Search for the cell housing the specified text and yield its (X, Y) center coordinate. 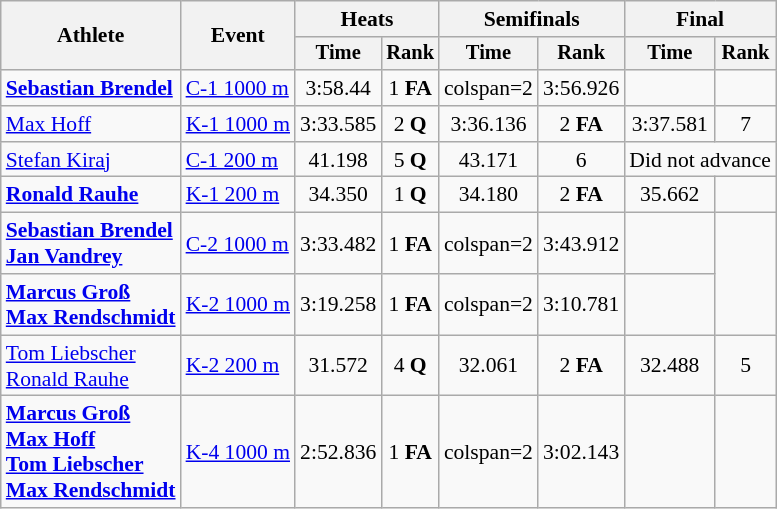
3:33.585 (338, 124)
4 Q (410, 366)
C-1 200 m (238, 160)
2:52.836 (338, 452)
K-2 1000 m (238, 304)
31.572 (338, 366)
Did not advance (700, 160)
Athlete (91, 36)
3:36.136 (488, 124)
C-1 1000 m (238, 88)
35.662 (670, 195)
K-2 200 m (238, 366)
3:19.258 (338, 304)
K-1 200 m (238, 195)
3:58.44 (338, 88)
Marcus GroßMax HoffTom LiebscherMax Rendschmidt (91, 452)
Tom LiebscherRonald Rauhe (91, 366)
Sebastian Brendel (91, 88)
C-2 1000 m (238, 244)
1 Q (410, 195)
Semifinals (532, 19)
2 Q (410, 124)
Marcus GroßMax Rendschmidt (91, 304)
32.488 (670, 366)
7 (746, 124)
32.061 (488, 366)
Event (238, 36)
Heats (367, 19)
6 (581, 160)
K-4 1000 m (238, 452)
Sebastian BrendelJan Vandrey (91, 244)
5 (746, 366)
3:10.781 (581, 304)
3:43.912 (581, 244)
3:56.926 (581, 88)
5 Q (410, 160)
3:02.143 (581, 452)
K-1 1000 m (238, 124)
3:37.581 (670, 124)
Final (700, 19)
43.171 (488, 160)
Ronald Rauhe (91, 195)
Stefan Kiraj (91, 160)
34.350 (338, 195)
3:33.482 (338, 244)
41.198 (338, 160)
34.180 (488, 195)
Max Hoff (91, 124)
